Search for the cell housing the specified text and yield its [x, y] center coordinate. 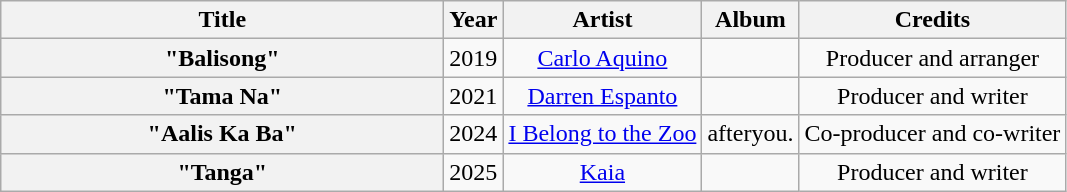
I Belong to the Zoo [602, 134]
afteryou. [750, 134]
Co-producer and co-writer [932, 134]
2025 [474, 172]
"Tanga" [222, 172]
2021 [474, 96]
2019 [474, 58]
"Balisong" [222, 58]
Kaia [602, 172]
Year [474, 20]
"Aalis Ka Ba" [222, 134]
Album [750, 20]
Title [222, 20]
Darren Espanto [602, 96]
Credits [932, 20]
2024 [474, 134]
"Tama Na" [222, 96]
Producer and arranger [932, 58]
Artist [602, 20]
Carlo Aquino [602, 58]
